Return (x, y) of the center of cell containing provided text 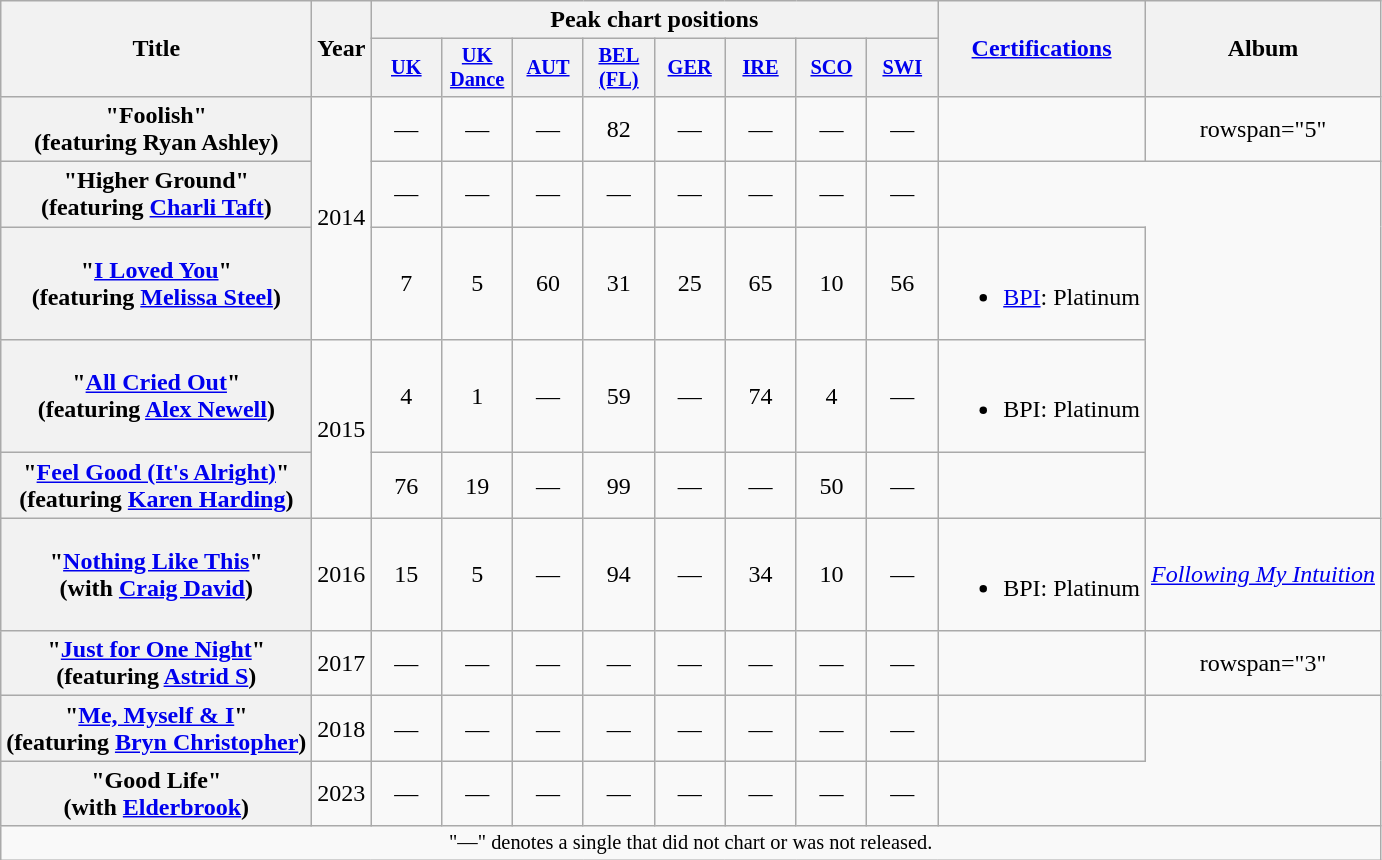
94 (618, 574)
"All Cried Out"(featuring Alex Newell) (156, 396)
56 (902, 284)
Peak chart positions (654, 20)
2017 (342, 664)
7 (406, 284)
15 (406, 574)
"Foolish"(featuring Ryan Ashley) (156, 128)
UK (406, 68)
AUT (548, 68)
Album (1262, 49)
"Good Life"(with Elderbrook) (156, 794)
34 (760, 574)
60 (548, 284)
25 (690, 284)
99 (618, 486)
"—" denotes a single that did not chart or was not released. (691, 843)
2016 (342, 574)
"Higher Ground"(featuring Charli Taft) (156, 194)
"Just for One Night"(featuring Astrid S) (156, 664)
rowspan="5" (1262, 128)
74 (760, 396)
Certifications (1042, 49)
"Feel Good (It's Alright)"(featuring Karen Harding) (156, 486)
rowspan="3" (1262, 664)
65 (760, 284)
SCO (832, 68)
31 (618, 284)
IRE (760, 68)
2014 (342, 218)
"Nothing Like This"(with Craig David) (156, 574)
2018 (342, 728)
2023 (342, 794)
UK Dance (478, 68)
2015 (342, 429)
Following My Intuition (1262, 574)
"Me, Myself & I"(featuring Bryn Christopher) (156, 728)
76 (406, 486)
Year (342, 49)
Title (156, 49)
50 (832, 486)
1 (478, 396)
59 (618, 396)
SWI (902, 68)
"I Loved You"(featuring Melissa Steel) (156, 284)
BEL(FL) (618, 68)
GER (690, 68)
19 (478, 486)
82 (618, 128)
